Identify which cell holds the provided text, then report its [x, y] central coordinate. 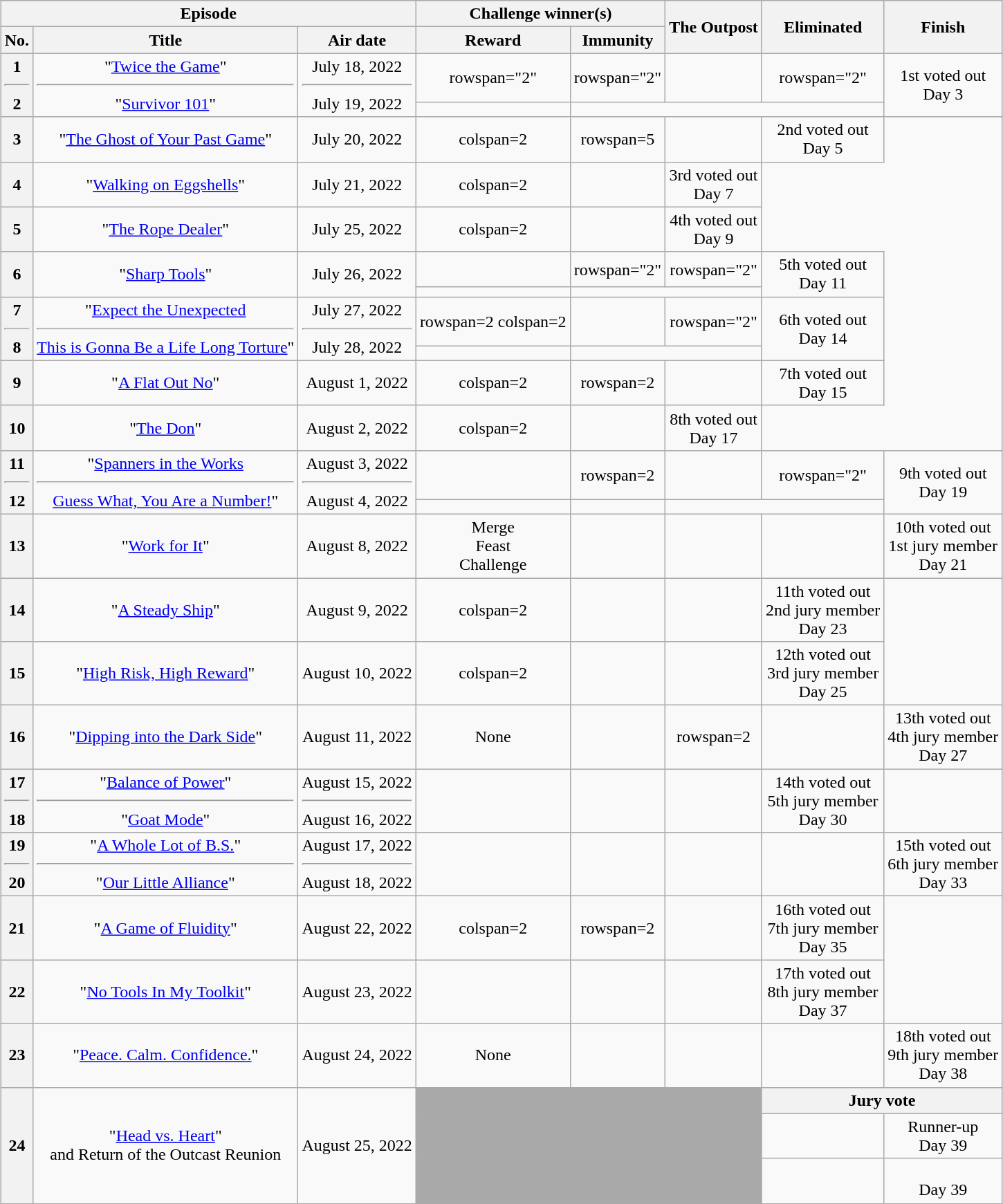
August 23, 2022 [357, 992]
"A Flat Out No" [166, 383]
"Peace. Calm. Confidence." [166, 1055]
No. [17, 40]
August 3, 2022August 4, 2022 [357, 482]
"High Risk, High Reward" [166, 674]
1920 [17, 864]
August 17, 2022August 18, 2022 [357, 864]
12th voted out3rd jury memberDay 25 [822, 674]
"A Whole Lot of B.S.""Our Little Alliance" [166, 864]
August 10, 2022 [357, 674]
Finish [944, 27]
"A Steady Ship" [166, 610]
23 [17, 1055]
5th voted outDay 11 [822, 274]
16 [17, 737]
"Balance of Power""Goat Mode" [166, 801]
1st voted outDay 3 [944, 85]
"A Game of Fluidity" [166, 928]
"Dipping into the Dark Side" [166, 737]
August 24, 2022 [357, 1055]
Challenge winner(s) [540, 14]
10 [17, 427]
13 [17, 546]
August 8, 2022 [357, 546]
"The Rope Dealer" [166, 230]
July 21, 2022 [357, 184]
Episode [208, 14]
15th voted out6th jury memberDay 33 [944, 864]
"Twice the Game""Survivor 101" [166, 85]
14 [17, 610]
The Outpost [714, 27]
24 [17, 1145]
8th voted outDay 17 [714, 427]
4th voted outDay 9 [714, 230]
August 9, 2022 [357, 610]
"The Ghost of Your Past Game" [166, 140]
9 [17, 383]
August 22, 2022 [357, 928]
rowspan=5 [618, 140]
6th voted outDay 14 [822, 328]
17th voted out8th jury memberDay 37 [822, 992]
21 [17, 928]
"Sharp Tools" [166, 274]
July 27, 2022July 28, 2022 [357, 328]
"The Don" [166, 427]
August 15, 2022August 16, 2022 [357, 801]
22 [17, 992]
July 26, 2022 [357, 274]
12 [17, 85]
July 20, 2022 [357, 140]
2nd voted outDay 5 [822, 140]
13th voted out4th jury memberDay 27 [944, 737]
rowspan=2 colspan=2 [493, 321]
15 [17, 674]
"Expect the UnexpectedThis is Gonna Be a Life Long Torture" [166, 328]
10th voted out1st jury memberDay 21 [944, 546]
1718 [17, 801]
Runner-upDay 39 [944, 1136]
Reward [493, 40]
11th voted out2nd jury memberDay 23 [822, 610]
Eliminated [822, 27]
July 25, 2022 [357, 230]
7th voted outDay 15 [822, 383]
78 [17, 328]
18th voted out9th jury memberDay 38 [944, 1055]
6 [17, 274]
Immunity [618, 40]
5 [17, 230]
Title [166, 40]
August 25, 2022 [357, 1145]
"Head vs. Heart"and Return of the Outcast Reunion [166, 1145]
"Work for It" [166, 546]
"Walking on Eggshells" [166, 184]
July 18, 2022July 19, 2022 [357, 85]
Air date [357, 40]
16th voted out7th jury memberDay 35 [822, 928]
"Spanners in the WorksGuess What, You Are a Number!" [166, 482]
3 [17, 140]
4 [17, 184]
14th voted out5th jury memberDay 30 [822, 801]
3rd voted outDay 7 [714, 184]
"No Tools In My Toolkit" [166, 992]
Day 39 [944, 1181]
Jury vote [881, 1100]
1112 [17, 482]
9th voted outDay 19 [944, 482]
August 1, 2022 [357, 383]
MergeFeastChallenge [493, 546]
August 2, 2022 [357, 427]
August 11, 2022 [357, 737]
